Return (X, Y) of the center of cell containing provided text 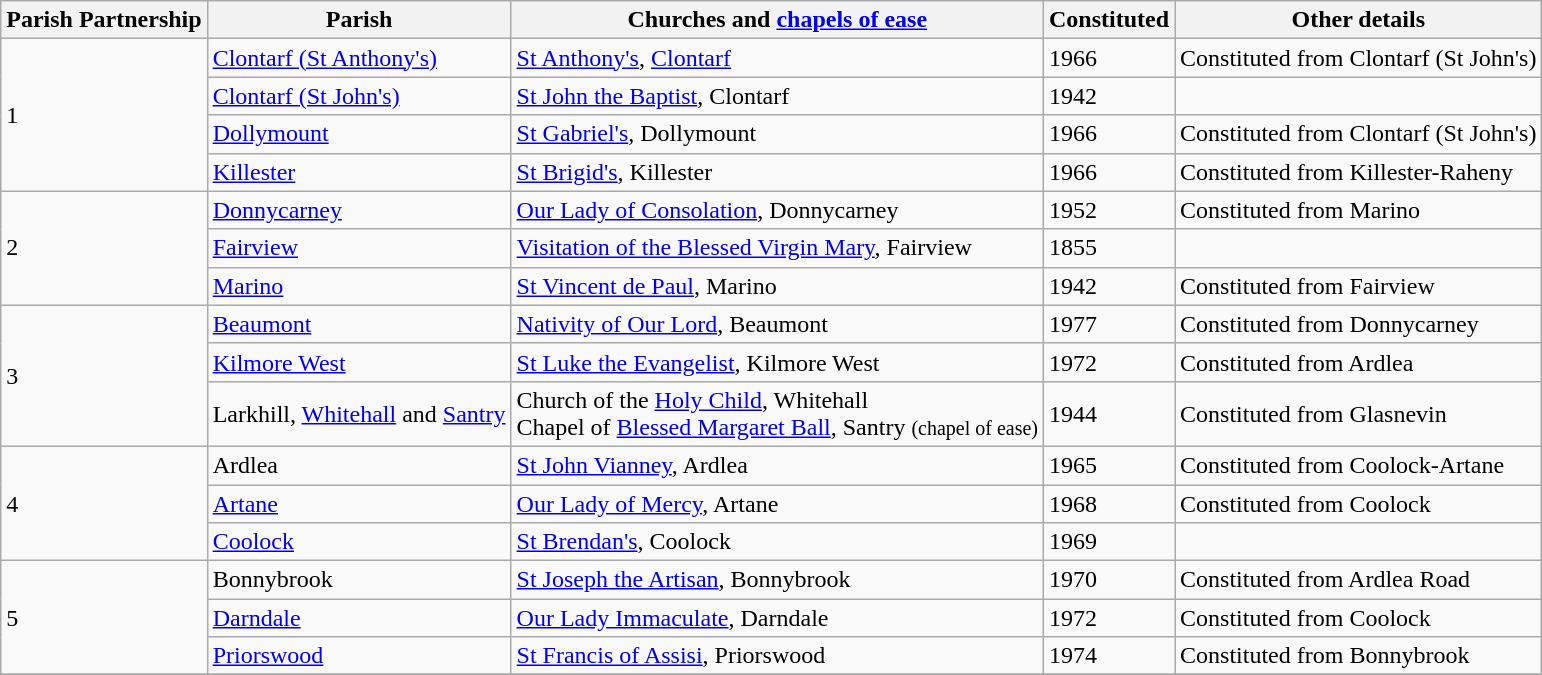
Priorswood (359, 656)
Constituted from Ardlea (1358, 362)
Nativity of Our Lord, Beaumont (777, 324)
1 (104, 115)
Constituted from Glasnevin (1358, 414)
St John the Baptist, Clontarf (777, 96)
St Brigid's, Killester (777, 172)
Constituted from Donnycarney (1358, 324)
3 (104, 376)
St Anthony's, Clontarf (777, 58)
1977 (1108, 324)
St Francis of Assisi, Priorswood (777, 656)
1952 (1108, 210)
Constituted from Ardlea Road (1358, 580)
1974 (1108, 656)
1855 (1108, 248)
Dollymount (359, 134)
1970 (1108, 580)
5 (104, 618)
Larkhill, Whitehall and Santry (359, 414)
Ardlea (359, 465)
1968 (1108, 503)
Fairview (359, 248)
Churches and chapels of ease (777, 20)
Clontarf (St John's) (359, 96)
Our Lady of Consolation, Donnycarney (777, 210)
Killester (359, 172)
Darndale (359, 618)
Constituted from Bonnybrook (1358, 656)
Other details (1358, 20)
Parish Partnership (104, 20)
St Brendan's, Coolock (777, 542)
Donnycarney (359, 210)
1969 (1108, 542)
Artane (359, 503)
Bonnybrook (359, 580)
Constituted from Fairview (1358, 286)
Marino (359, 286)
Constituted from Killester-Raheny (1358, 172)
St Luke the Evangelist, Kilmore West (777, 362)
Constituted from Marino (1358, 210)
Our Lady Immaculate, Darndale (777, 618)
2 (104, 248)
4 (104, 503)
Coolock (359, 542)
Clontarf (St Anthony's) (359, 58)
Constituted (1108, 20)
St Joseph the Artisan, Bonnybrook (777, 580)
St Vincent de Paul, Marino (777, 286)
Church of the Holy Child, WhitehallChapel of Blessed Margaret Ball, Santry (chapel of ease) (777, 414)
Parish (359, 20)
St Gabriel's, Dollymount (777, 134)
Kilmore West (359, 362)
St John Vianney, Ardlea (777, 465)
1944 (1108, 414)
Visitation of the Blessed Virgin Mary, Fairview (777, 248)
Beaumont (359, 324)
Our Lady of Mercy, Artane (777, 503)
1965 (1108, 465)
Constituted from Coolock-Artane (1358, 465)
